Return the (x, y) coordinate for the center point of the cell that contains the specified text.  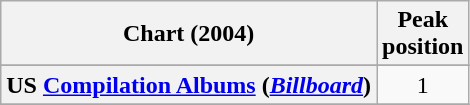
US Compilation Albums (Billboard) (189, 85)
Chart (2004) (189, 34)
Peakposition (423, 34)
1 (423, 85)
